Provide the (x, y) coordinate of the cell's center where the given text is located.  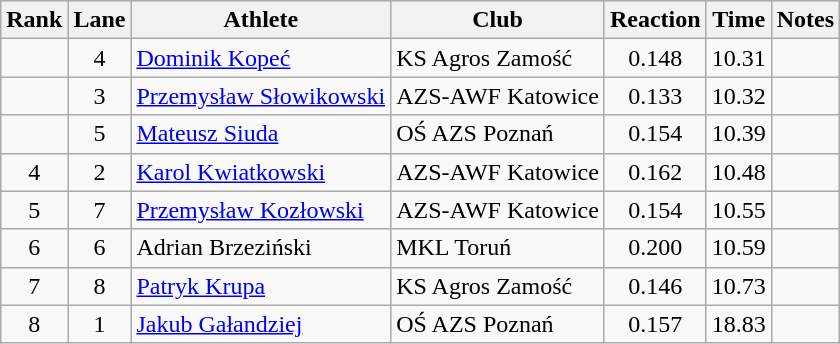
10.48 (738, 172)
10.59 (738, 248)
0.200 (655, 248)
Athlete (261, 20)
Przemysław Kozłowski (261, 210)
0.162 (655, 172)
10.39 (738, 134)
0.157 (655, 324)
Time (738, 20)
Jakub Gałandziej (261, 324)
10.31 (738, 58)
MKL Toruń (498, 248)
Patryk Krupa (261, 286)
0.133 (655, 96)
Dominik Kopeć (261, 58)
18.83 (738, 324)
1 (100, 324)
Adrian Brzeziński (261, 248)
Rank (34, 20)
Reaction (655, 20)
10.32 (738, 96)
0.146 (655, 286)
Przemysław Słowikowski (261, 96)
Lane (100, 20)
Notes (805, 20)
Club (498, 20)
0.148 (655, 58)
10.73 (738, 286)
10.55 (738, 210)
3 (100, 96)
Mateusz Siuda (261, 134)
2 (100, 172)
Karol Kwiatkowski (261, 172)
